Search for the cell housing the specified text and yield its (X, Y) center coordinate. 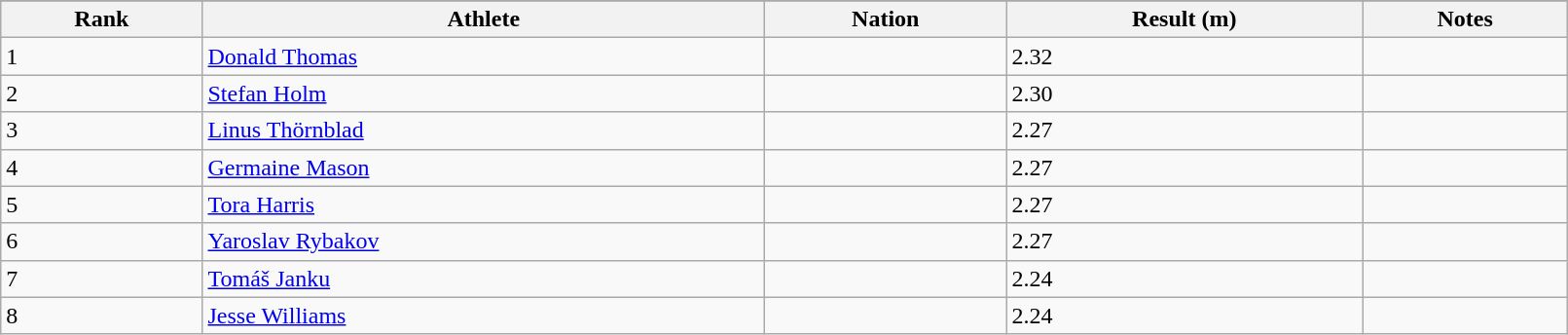
2.32 (1185, 56)
8 (101, 316)
Rank (101, 19)
Donald Thomas (484, 56)
5 (101, 205)
Tora Harris (484, 205)
Notes (1466, 19)
4 (101, 167)
Jesse Williams (484, 316)
7 (101, 279)
Tomáš Janku (484, 279)
2 (101, 93)
Linus Thörnblad (484, 130)
Yaroslav Rybakov (484, 242)
Nation (886, 19)
Athlete (484, 19)
2.30 (1185, 93)
3 (101, 130)
Result (m) (1185, 19)
6 (101, 242)
Stefan Holm (484, 93)
Germaine Mason (484, 167)
1 (101, 56)
